Return the (x, y) coordinate for the center point of the cell that contains the specified text.  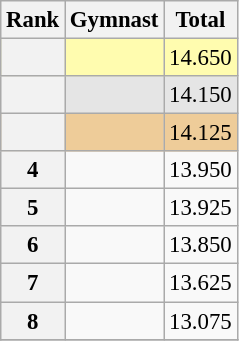
7 (33, 283)
14.150 (200, 95)
13.075 (200, 321)
Total (200, 20)
6 (33, 245)
8 (33, 321)
13.625 (200, 283)
Rank (33, 20)
14.650 (200, 58)
14.125 (200, 133)
4 (33, 170)
Gymnast (114, 20)
13.950 (200, 170)
5 (33, 208)
13.925 (200, 208)
13.850 (200, 245)
